For the text-containing cell, return its midpoint in (X, Y) coordinate format. 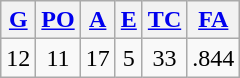
12 (18, 58)
33 (164, 58)
11 (58, 58)
E (128, 20)
TC (164, 20)
A (98, 20)
G (18, 20)
17 (98, 58)
FA (214, 20)
PO (58, 20)
.844 (214, 58)
5 (128, 58)
